Locate the cell with the specified text and output its (x, y) center coordinate. 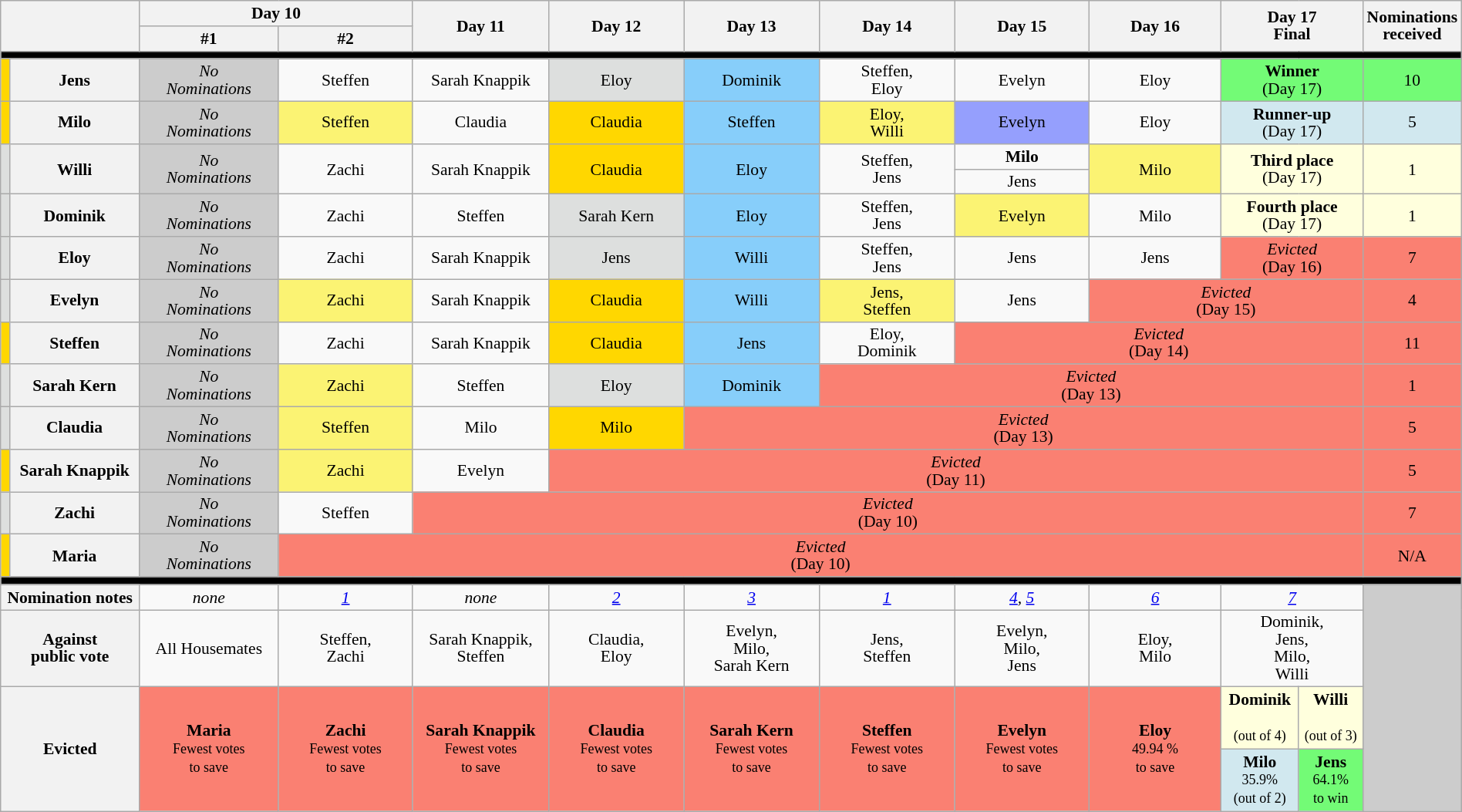
Evicted (70, 750)
Third place(Day 17) (1292, 170)
Day 14 (887, 26)
Winner(Day 17) (1292, 80)
Eloy,Dominik (887, 342)
All Housemates (209, 649)
3 (752, 597)
6 (1155, 597)
10 (1412, 80)
Evicted(Day 14) (1158, 342)
MariaFewest votesto save (209, 750)
Jens64.1%to win (1331, 780)
Againstpublic vote (70, 649)
#1 (209, 39)
Day 15 (1022, 26)
#2 (345, 39)
Eloy,Milo (1155, 649)
Day 17Final (1292, 26)
Day 13 (752, 26)
4, 5 (1022, 597)
Fourth place(Day 17) (1292, 216)
Steffen,Eloy (887, 80)
Eloy,Willi (887, 123)
Eloy49.94 %to save (1155, 750)
EvelynFewest votesto save (1022, 750)
Evicted(Day 16) (1292, 258)
Sarah Knappik,Steffen (480, 649)
Evicted(Day 15) (1226, 301)
Steffen,Zachi (345, 649)
Willi(out of 3) (1331, 719)
Maria (74, 555)
Evelyn,Milo,Jens (1022, 649)
11 (1412, 342)
Evicted(Day 11) (956, 470)
Day 11 (480, 26)
2 (617, 597)
Sarah KnappikFewest votesto save (480, 750)
Dominik(out of 4) (1260, 719)
N/A (1412, 555)
Nomination notes (70, 597)
Sarah KernFewest votesto save (752, 750)
Evelyn,Milo,Sarah Kern (752, 649)
4 (1412, 301)
Day 12 (617, 26)
Nominationsreceived (1412, 26)
Milo35.9%(out of 2) (1260, 780)
SteffenFewest votesto save (887, 750)
Day 10 (276, 14)
Day 16 (1155, 26)
Runner-up(Day 17) (1292, 123)
ZachiFewest votesto save (345, 750)
Dominik,Jens,Milo,Willi (1292, 649)
ClaudiaFewest votesto save (617, 750)
Claudia,Eloy (617, 649)
